Output the (x, y) coordinate of the center of the cell containing the given text.  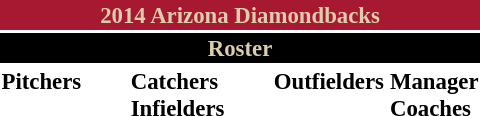
Roster (240, 48)
2014 Arizona Diamondbacks (240, 15)
